Scan for the cell matching the given text and deliver its (X, Y) coordinate at center. 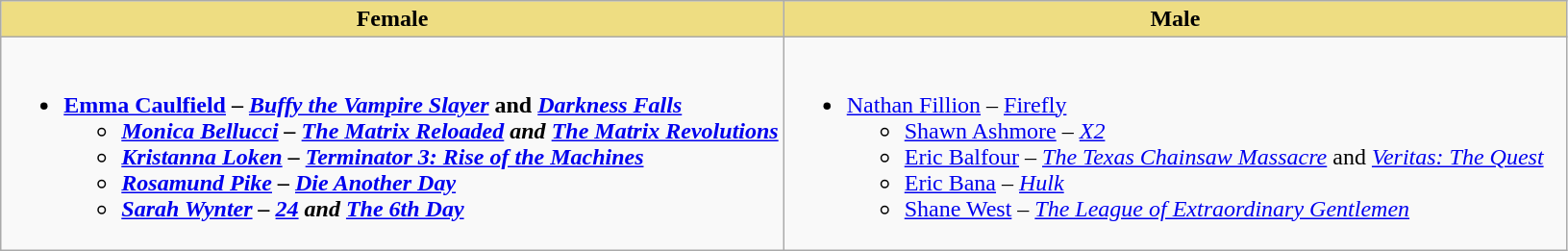
Female (392, 19)
Male (1175, 19)
